Scan for the cell matching the given text and deliver its (x, y) coordinate at center. 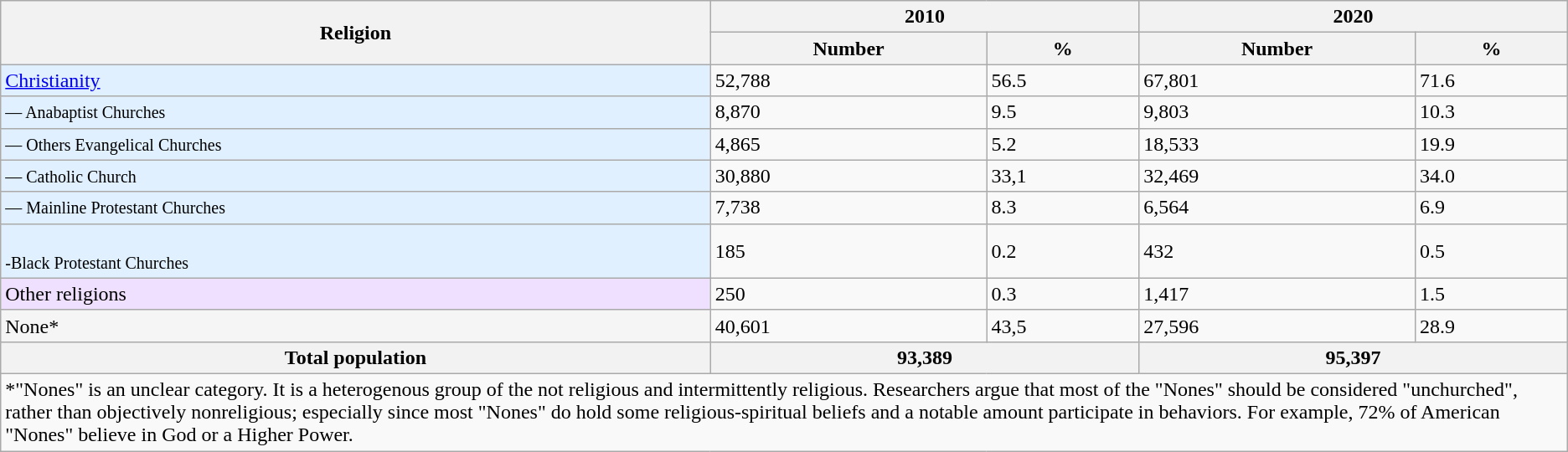
-Black Protestant Churches (355, 251)
— Mainline Protestant Churches (355, 208)
Christianity (355, 80)
5.2 (1063, 144)
34.0 (1492, 176)
27,596 (1277, 326)
32,469 (1277, 176)
Other religions (355, 294)
52,788 (848, 80)
19.9 (1492, 144)
2020 (1354, 17)
6,564 (1277, 208)
None* (355, 326)
185 (848, 251)
28.9 (1492, 326)
40,601 (848, 326)
1,417 (1277, 294)
0.5 (1492, 251)
4,865 (848, 144)
250 (848, 294)
8,870 (848, 112)
56.5 (1063, 80)
71.6 (1492, 80)
2010 (925, 17)
432 (1277, 251)
0.3 (1063, 294)
0.2 (1063, 251)
1.5 (1492, 294)
18,533 (1277, 144)
6.9 (1492, 208)
93,389 (925, 357)
67,801 (1277, 80)
8.3 (1063, 208)
9.5 (1063, 112)
Religion (355, 33)
9,803 (1277, 112)
7,738 (848, 208)
30,880 (848, 176)
33,1 (1063, 176)
43,5 (1063, 326)
10.3 (1492, 112)
Total population (355, 357)
— Catholic Church (355, 176)
— Anabaptist Churches (355, 112)
95,397 (1354, 357)
— Others Evangelical Churches (355, 144)
